Identify which cell holds the provided text, then report its (x, y) central coordinate. 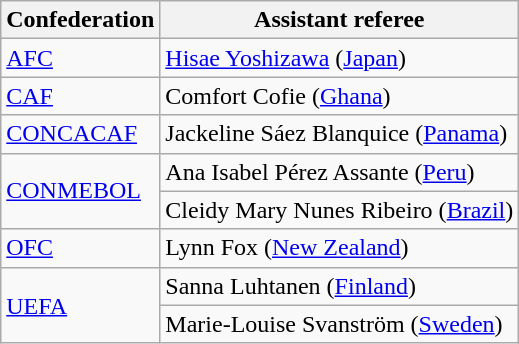
Hisae Yoshizawa (Japan) (340, 58)
Assistant referee (340, 20)
CONMEBOL (80, 191)
UEFA (80, 305)
CONCACAF (80, 134)
CAF (80, 96)
Lynn Fox (New Zealand) (340, 248)
Sanna Luhtanen (Finland) (340, 286)
Confederation (80, 20)
OFC (80, 248)
Comfort Cofie (Ghana) (340, 96)
Marie-Louise Svanström (Sweden) (340, 324)
Cleidy Mary Nunes Ribeiro (Brazil) (340, 210)
AFC (80, 58)
Ana Isabel Pérez Assante (Peru) (340, 172)
Jackeline Sáez Blanquice (Panama) (340, 134)
